Find where the given text appears and provide that cell's center as (X, Y) coordinate. 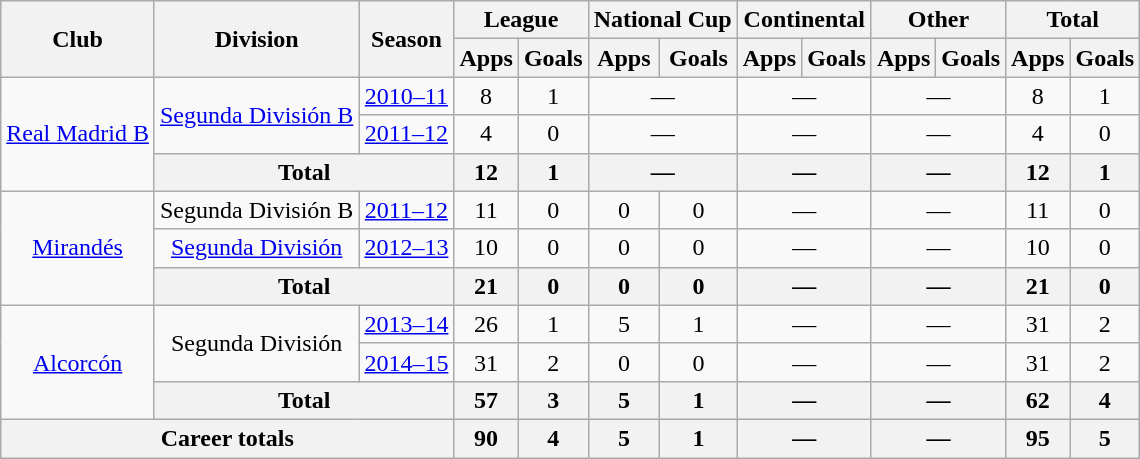
Club (78, 39)
3 (553, 400)
2014–15 (406, 362)
National Cup (662, 20)
62 (1038, 400)
Other (938, 20)
95 (1038, 438)
57 (486, 400)
Mirandés (78, 248)
Division (256, 39)
Real Madrid B (78, 134)
2012–13 (406, 248)
90 (486, 438)
Career totals (228, 438)
26 (486, 324)
Season (406, 39)
2010–11 (406, 96)
Continental (804, 20)
Alcorcón (78, 362)
2013–14 (406, 324)
League (521, 20)
